Scan for the cell matching the given text and deliver its (x, y) coordinate at center. 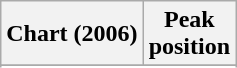
Chart (2006) (72, 34)
Peakposition (189, 34)
